Return the (X, Y) coordinate for the center point of the cell that contains the specified text.  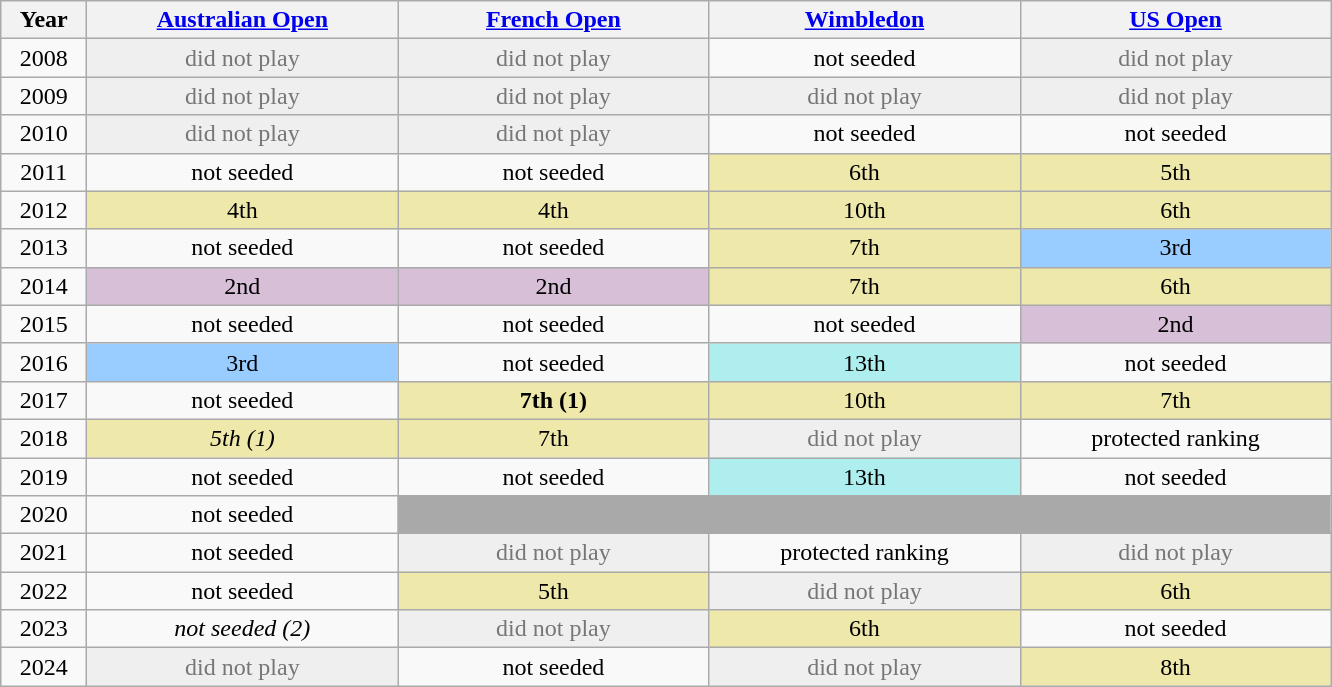
2018 (44, 438)
8th (1176, 667)
2013 (44, 248)
2020 (44, 515)
5th (1) (242, 438)
Year (44, 20)
US Open (1176, 20)
French Open (554, 20)
2015 (44, 324)
Australian Open (242, 20)
2012 (44, 210)
2024 (44, 667)
2017 (44, 400)
2023 (44, 629)
2010 (44, 134)
2008 (44, 58)
7th (1) (554, 400)
2021 (44, 553)
2011 (44, 172)
2022 (44, 591)
2009 (44, 96)
2016 (44, 362)
2014 (44, 286)
2019 (44, 477)
not seeded (2) (242, 629)
Wimbledon (864, 20)
